Return (x, y) of the center of cell containing provided text 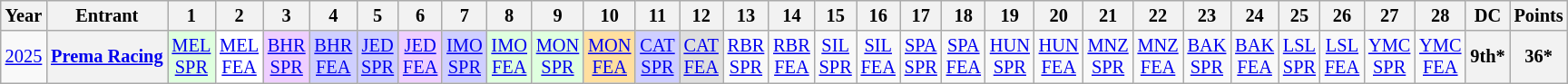
HUNFEA (1059, 57)
19 (1010, 15)
21 (1109, 15)
Points (1539, 15)
22 (1158, 15)
BHRSPR (287, 57)
8 (510, 15)
MELFEA (240, 57)
BAKSPR (1207, 57)
SILSPR (836, 57)
16 (878, 15)
YMCSPR (1389, 57)
6 (420, 15)
4 (334, 15)
9th* (1487, 57)
1 (191, 15)
23 (1207, 15)
36* (1539, 57)
MONFEA (610, 57)
26 (1342, 15)
5 (377, 15)
25 (1299, 15)
RBRSPR (746, 57)
7 (465, 15)
CATSPR (657, 57)
JEDSPR (377, 57)
CATFEA (701, 57)
15 (836, 15)
LSLSPR (1299, 57)
LSLFEA (1342, 57)
MNZSPR (1109, 57)
20 (1059, 15)
13 (746, 15)
24 (1254, 15)
BHRFEA (334, 57)
14 (791, 15)
18 (964, 15)
IMOFEA (510, 57)
RBRFEA (791, 57)
11 (657, 15)
10 (610, 15)
2025 (24, 57)
Year (24, 15)
3 (287, 15)
MONSPR (557, 57)
BAKFEA (1254, 57)
12 (701, 15)
MELSPR (191, 57)
SILFEA (878, 57)
Entrant (107, 15)
YMCFEA (1440, 57)
Prema Racing (107, 57)
DC (1487, 15)
IMOSPR (465, 57)
9 (557, 15)
17 (921, 15)
HUNSPR (1010, 57)
JEDFEA (420, 57)
27 (1389, 15)
2 (240, 15)
SPASPR (921, 57)
MNZFEA (1158, 57)
SPAFEA (964, 57)
28 (1440, 15)
